For the text-containing cell, return its midpoint in [x, y] coordinate format. 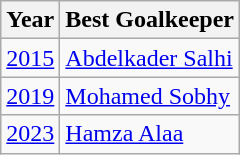
Abdelkader Salhi [150, 58]
2019 [30, 96]
Hamza Alaa [150, 134]
Year [30, 20]
2023 [30, 134]
Mohamed Sobhy [150, 96]
2015 [30, 58]
Best Goalkeeper [150, 20]
